Find where the given text appears and provide that cell's center as [X, Y] coordinate. 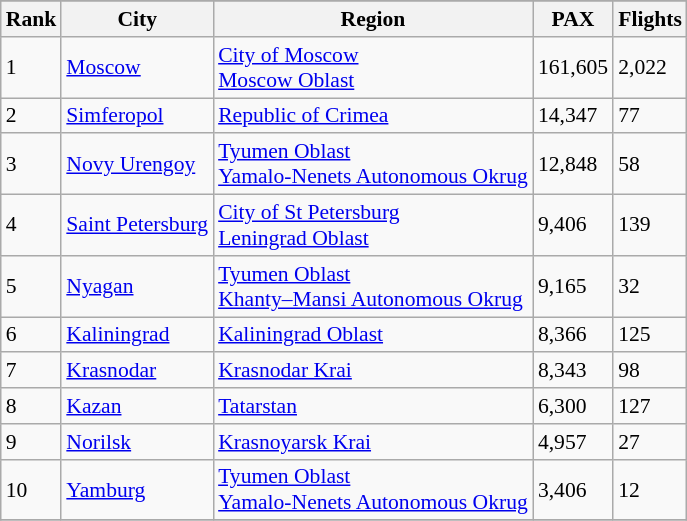
27 [650, 442]
Kaliningrad Oblast [373, 335]
161,605 [573, 68]
7 [32, 371]
125 [650, 335]
City of St PetersburgLeningrad Oblast [373, 226]
Kaliningrad [137, 335]
12,848 [573, 164]
Rank [32, 19]
4,957 [573, 442]
Kazan [137, 406]
City [137, 19]
Republic of Crimea [373, 116]
Krasnodar [137, 371]
9,406 [573, 226]
10 [32, 490]
6 [32, 335]
PAX [573, 19]
32 [650, 286]
5 [32, 286]
Region [373, 19]
9 [32, 442]
Tyumen OblastKhanty–Mansi Autonomous Okrug [373, 286]
Saint Petersburg [137, 226]
Krasnodar Krai [373, 371]
Yamburg [137, 490]
14,347 [573, 116]
8,366 [573, 335]
12 [650, 490]
Moscow [137, 68]
127 [650, 406]
2 [32, 116]
Tatarstan [373, 406]
98 [650, 371]
4 [32, 226]
8 [32, 406]
3,406 [573, 490]
58 [650, 164]
Nyagan [137, 286]
Flights [650, 19]
2,022 [650, 68]
9,165 [573, 286]
3 [32, 164]
8,343 [573, 371]
Krasnoyarsk Krai [373, 442]
77 [650, 116]
139 [650, 226]
Novy Urengoy [137, 164]
1 [32, 68]
Simferopol [137, 116]
City of MoscowMoscow Oblast [373, 68]
6,300 [573, 406]
Norilsk [137, 442]
